Return the [X, Y] coordinate for the center point of the cell that contains the specified text.  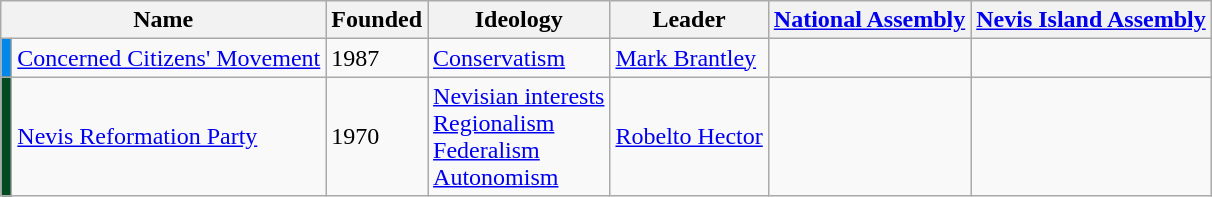
1970 [377, 136]
1987 [377, 58]
Name [164, 20]
Conservatism [519, 58]
Leader [689, 20]
Mark Brantley [689, 58]
Founded [377, 20]
Ideology [519, 20]
Nevis Reformation Party [169, 136]
Robelto Hector [689, 136]
Nevis Island Assembly [1091, 20]
Concerned Citizens' Movement [169, 58]
Nevisian interestsRegionalismFederalismAutonomism [519, 136]
National Assembly [869, 20]
